Pinpoint the cell where the given text exists, returning its (X, Y) midpoint coordinate. 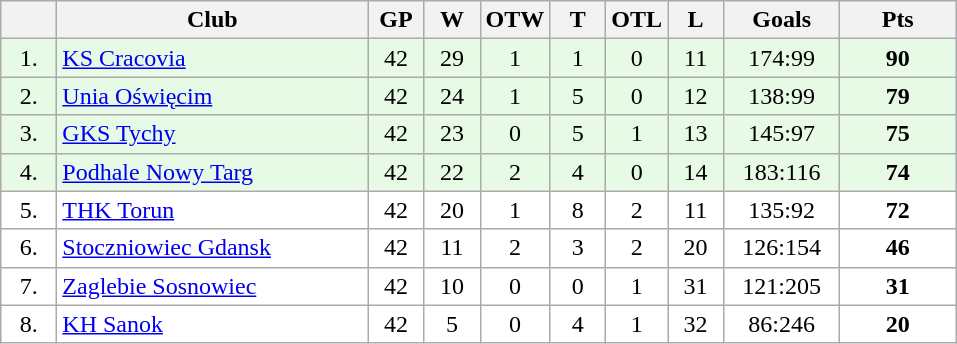
L (696, 20)
3 (578, 248)
GP (396, 20)
135:92 (782, 210)
OTW (515, 20)
79 (898, 96)
8. (29, 324)
75 (898, 134)
Club (212, 20)
KS Cracovia (212, 58)
86:246 (782, 324)
W (452, 20)
13 (696, 134)
8 (578, 210)
145:97 (782, 134)
THK Torun (212, 210)
6. (29, 248)
2. (29, 96)
10 (452, 286)
74 (898, 172)
Zaglebie Sosnowiec (212, 286)
14 (696, 172)
Stoczniowiec Gdansk (212, 248)
126:154 (782, 248)
121:205 (782, 286)
KH Sanok (212, 324)
1. (29, 58)
Pts (898, 20)
183:116 (782, 172)
24 (452, 96)
OTL (637, 20)
12 (696, 96)
Goals (782, 20)
32 (696, 324)
23 (452, 134)
5. (29, 210)
90 (898, 58)
138:99 (782, 96)
174:99 (782, 58)
46 (898, 248)
29 (452, 58)
Unia Oświęcim (212, 96)
Podhale Nowy Targ (212, 172)
22 (452, 172)
7. (29, 286)
72 (898, 210)
T (578, 20)
GKS Tychy (212, 134)
3. (29, 134)
4. (29, 172)
